Output the [x, y] coordinate of the center of the cell containing the given text.  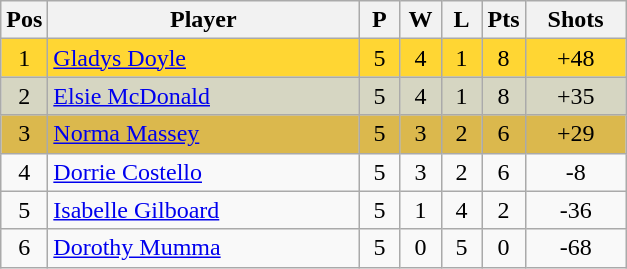
+48 [576, 58]
W [420, 20]
Dorrie Costello [204, 172]
Isabelle Gilboard [204, 210]
Player [204, 20]
Shots [576, 20]
-68 [576, 248]
+35 [576, 96]
Elsie McDonald [204, 96]
Pts [504, 20]
-36 [576, 210]
Norma Massey [204, 134]
Pos [24, 20]
-8 [576, 172]
+29 [576, 134]
Gladys Doyle [204, 58]
P [380, 20]
L [462, 20]
Dorothy Mumma [204, 248]
